Determine the [x, y] coordinate at the center of the cell enclosing the given text.  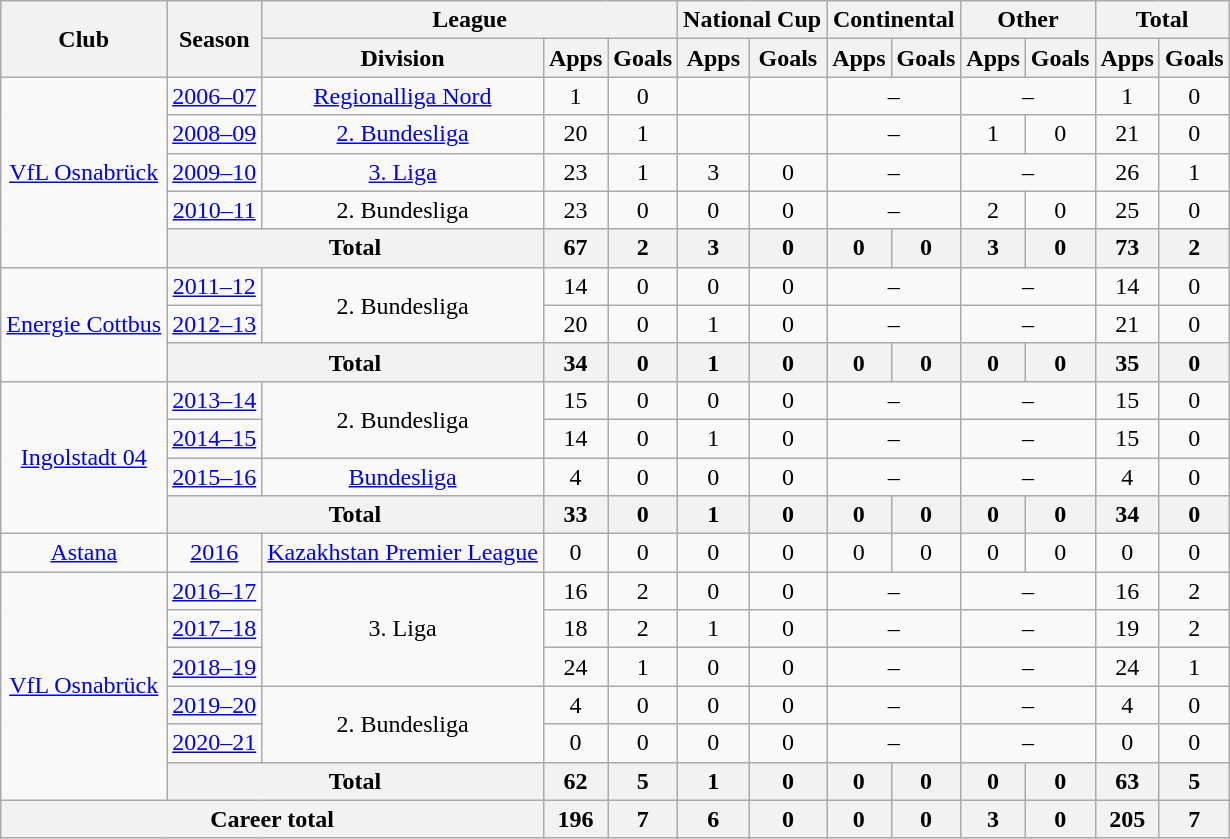
Season [214, 39]
62 [575, 781]
2011–12 [214, 286]
18 [575, 629]
2016 [214, 553]
205 [1127, 819]
6 [714, 819]
2013–14 [214, 400]
73 [1127, 248]
2017–18 [214, 629]
2020–21 [214, 743]
33 [575, 515]
Bundesliga [403, 477]
Ingolstadt 04 [84, 457]
2014–15 [214, 438]
2015–16 [214, 477]
Division [403, 58]
Other [1028, 20]
196 [575, 819]
Astana [84, 553]
2006–07 [214, 96]
35 [1127, 362]
25 [1127, 210]
Continental [894, 20]
2008–09 [214, 134]
2009–10 [214, 172]
63 [1127, 781]
League [470, 20]
67 [575, 248]
2010–11 [214, 210]
Energie Cottbus [84, 324]
Kazakhstan Premier League [403, 553]
2012–13 [214, 324]
National Cup [752, 20]
26 [1127, 172]
2019–20 [214, 705]
Career total [272, 819]
19 [1127, 629]
2016–17 [214, 591]
Club [84, 39]
2018–19 [214, 667]
Regionalliga Nord [403, 96]
